Identify which cell holds the provided text, then report its [X, Y] central coordinate. 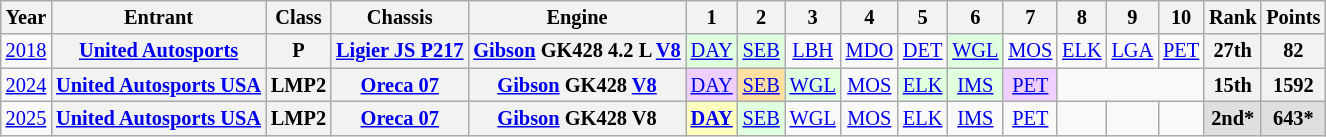
United Autosports [158, 51]
Entrant [158, 17]
Class [298, 17]
MDO [870, 51]
1592 [1293, 85]
LGA [1133, 51]
15th [1232, 85]
2025 [26, 118]
27th [1232, 51]
82 [1293, 51]
Points [1293, 17]
7 [1030, 17]
2024 [26, 85]
Chassis [400, 17]
8 [1082, 17]
P [298, 51]
LBH [813, 51]
1 [712, 17]
6 [975, 17]
Ligier JS P217 [400, 51]
10 [1181, 17]
4 [870, 17]
Rank [1232, 17]
3 [813, 17]
DET [922, 51]
2nd* [1232, 118]
Year [26, 17]
643* [1293, 118]
5 [922, 17]
2018 [26, 51]
Engine [576, 17]
9 [1133, 17]
Gibson GK428 4.2 L V8 [576, 51]
2 [762, 17]
